Capture the cell that displays the provided text and extract its [x, y] central coordinate. 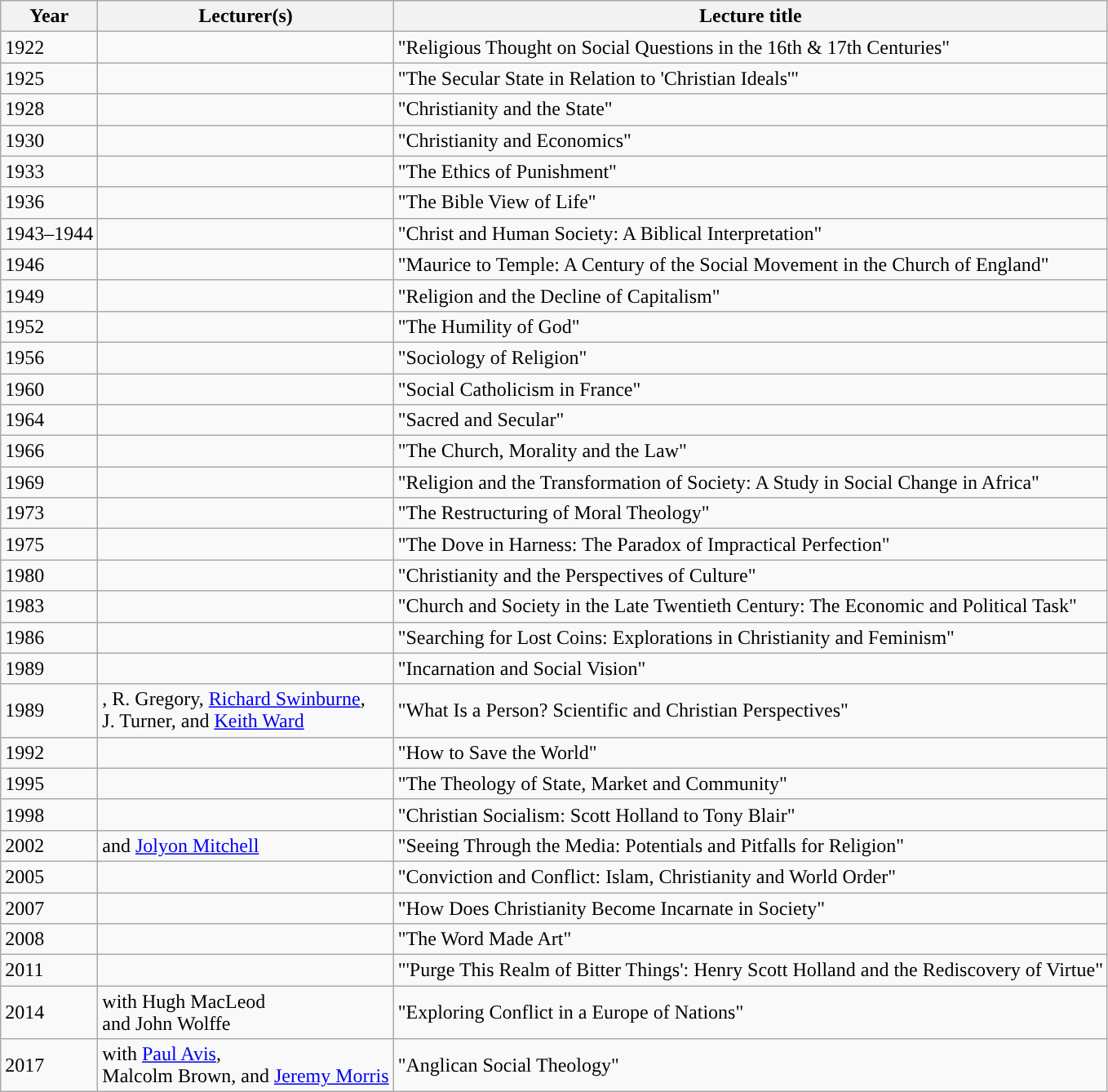
1922 [49, 47]
1992 [49, 752]
1930 [49, 140]
"Maurice to Temple: A Century of the Social Movement in the Church of England" [751, 264]
"Christian Socialism: Scott Holland to Tony Blair" [751, 815]
1975 [49, 544]
1956 [49, 357]
1998 [49, 815]
"Incarnation and Social Vision" [751, 668]
"Social Catholicism in France" [751, 389]
1964 [49, 420]
"The Bible View of Life" [751, 202]
1949 [49, 295]
"Anglican Social Theology" [751, 1066]
"Religious Thought on Social Questions in the 16th & 17th Centuries" [751, 47]
2007 [49, 908]
"The Humility of God" [751, 326]
1980 [49, 575]
and Jolyon Mitchell [246, 846]
2005 [49, 877]
2017 [49, 1066]
"Searching for Lost Coins: Explorations in Christianity and Feminism" [751, 637]
Lecturer(s) [246, 16]
, R. Gregory, Richard Swinburne,J. Turner, and Keith Ward [246, 710]
"Religion and the Decline of Capitalism" [751, 295]
"How Does Christianity Become Incarnate in Society" [751, 908]
"The Word Made Art" [751, 939]
"The Church, Morality and the Law" [751, 451]
1946 [49, 264]
1966 [49, 451]
Lecture title [751, 16]
"How to Save the World" [751, 752]
"Sacred and Secular" [751, 420]
Year [49, 16]
1995 [49, 783]
"Christianity and Economics" [751, 140]
2008 [49, 939]
"Christianity and the Perspectives of Culture" [751, 575]
"The Secular State in Relation to 'Christian Ideals'" [751, 78]
2014 [49, 1012]
1943–1944 [49, 233]
with Paul Avis,Malcolm Brown, and Jeremy Morris [246, 1066]
1969 [49, 482]
"The Restructuring of Moral Theology" [751, 513]
"'Purge This Realm of Bitter Things': Henry Scott Holland and the Rediscovery of Virtue" [751, 970]
2011 [49, 970]
"Christianity and the State" [751, 109]
1936 [49, 202]
1925 [49, 78]
"The Dove in Harness: The Paradox of Impractical Perfection" [751, 544]
"Conviction and Conflict: Islam, Christianity and World Order" [751, 877]
1973 [49, 513]
"Religion and the Transformation of Society: A Study in Social Change in Africa" [751, 482]
"Christ and Human Society: A Biblical Interpretation" [751, 233]
1983 [49, 606]
"Church and Society in the Late Twentieth Century: The Economic and Political Task" [751, 606]
"The Theology of State, Market and Community" [751, 783]
1928 [49, 109]
"The Ethics of Punishment" [751, 171]
1952 [49, 326]
"Exploring Conflict in a Europe of Nations" [751, 1012]
1986 [49, 637]
2002 [49, 846]
with Hugh MacLeodand John Wolffe [246, 1012]
"What Is a Person? Scientific and Christian Perspectives" [751, 710]
"Seeing Through the Media: Potentials and Pitfalls for Religion" [751, 846]
1933 [49, 171]
1960 [49, 389]
"Sociology of Religion" [751, 357]
